Provide the (X, Y) coordinate of the cell's center where the given text is located.  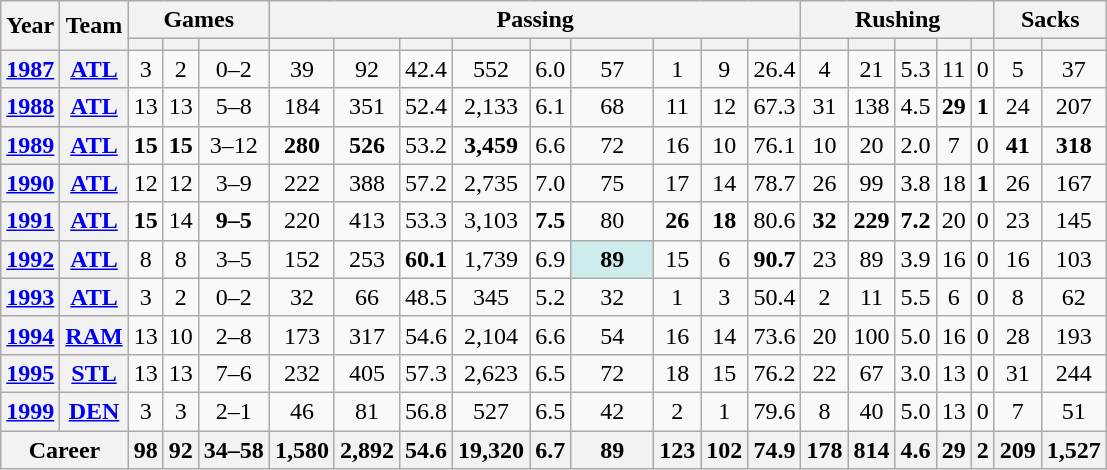
280 (302, 145)
4.5 (916, 107)
317 (366, 335)
1993 (30, 297)
81 (366, 411)
60.1 (426, 259)
48.5 (426, 297)
46 (302, 411)
74.9 (774, 449)
39 (302, 69)
814 (872, 449)
51 (1074, 411)
152 (302, 259)
3,459 (492, 145)
98 (146, 449)
345 (492, 297)
2.0 (916, 145)
1992 (30, 259)
RAM (94, 335)
68 (612, 107)
3–9 (234, 183)
220 (302, 221)
123 (678, 449)
102 (724, 449)
1,580 (302, 449)
Sacks (1050, 20)
100 (872, 335)
184 (302, 107)
26.4 (774, 69)
5–8 (234, 107)
103 (1074, 259)
2,892 (366, 449)
207 (1074, 107)
67 (872, 373)
232 (302, 373)
62 (1074, 297)
DEN (94, 411)
7–6 (234, 373)
2,735 (492, 183)
Games (198, 20)
9–5 (234, 221)
1995 (30, 373)
73.6 (774, 335)
193 (1074, 335)
3–12 (234, 145)
52.4 (426, 107)
1989 (30, 145)
1994 (30, 335)
17 (678, 183)
28 (1018, 335)
1987 (30, 69)
22 (824, 373)
527 (492, 411)
388 (366, 183)
3–5 (234, 259)
413 (366, 221)
1988 (30, 107)
7.2 (916, 221)
40 (872, 411)
4.6 (916, 449)
90.7 (774, 259)
6.0 (550, 69)
178 (824, 449)
3,103 (492, 221)
2–1 (234, 411)
78.7 (774, 183)
66 (366, 297)
75 (612, 183)
41 (1018, 145)
7.0 (550, 183)
209 (1018, 449)
3.8 (916, 183)
7.5 (550, 221)
3.9 (916, 259)
Rushing (898, 20)
1991 (30, 221)
3.0 (916, 373)
57.2 (426, 183)
2,133 (492, 107)
167 (1074, 183)
222 (302, 183)
53.3 (426, 221)
6.7 (550, 449)
552 (492, 69)
Passing (535, 20)
99 (872, 183)
Team (94, 26)
34–58 (234, 449)
5.2 (550, 297)
1990 (30, 183)
244 (1074, 373)
2,104 (492, 335)
5.5 (916, 297)
173 (302, 335)
53.2 (426, 145)
79.6 (774, 411)
351 (366, 107)
42 (612, 411)
1999 (30, 411)
80 (612, 221)
138 (872, 107)
6.1 (550, 107)
76.1 (774, 145)
6.9 (550, 259)
76.2 (774, 373)
57.3 (426, 373)
21 (872, 69)
318 (1074, 145)
42.4 (426, 69)
526 (366, 145)
4 (824, 69)
405 (366, 373)
19,320 (492, 449)
2,623 (492, 373)
24 (1018, 107)
STL (94, 373)
2–8 (234, 335)
56.8 (426, 411)
80.6 (774, 221)
145 (1074, 221)
Career (64, 449)
1,527 (1074, 449)
5 (1018, 69)
253 (366, 259)
54 (612, 335)
1,739 (492, 259)
50.4 (774, 297)
9 (724, 69)
67.3 (774, 107)
57 (612, 69)
229 (872, 221)
37 (1074, 69)
Year (30, 26)
5.3 (916, 69)
